Return the (x, y) coordinate for the center point of the cell that contains the specified text.  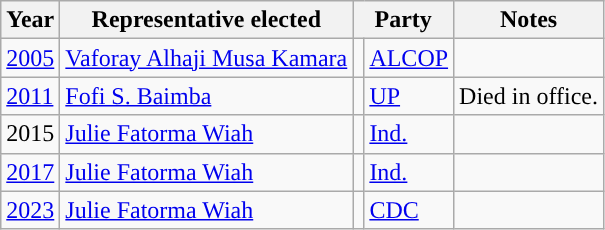
2015 (30, 134)
Representative elected (206, 20)
2011 (30, 96)
Died in office. (529, 96)
UP (409, 96)
2017 (30, 172)
2005 (30, 58)
CDC (409, 210)
ALCOP (409, 58)
Party (404, 20)
Notes (529, 20)
2023 (30, 210)
Year (30, 20)
Fofi S. Baimba (206, 96)
Vaforay Alhaji Musa Kamara (206, 58)
